Locate the cell with the specified text and output its (X, Y) center coordinate. 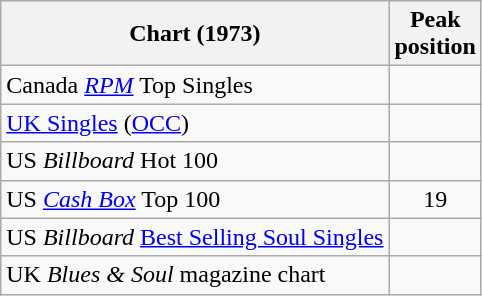
Chart (1973) (195, 34)
US Billboard Best Selling Soul Singles (195, 237)
UK Blues & Soul magazine chart (195, 275)
Peakposition (435, 34)
Canada RPM Top Singles (195, 85)
UK Singles (OCC) (195, 123)
19 (435, 199)
US Billboard Hot 100 (195, 161)
US Cash Box Top 100 (195, 199)
